Capture the cell that displays the provided text and extract its [X, Y] central coordinate. 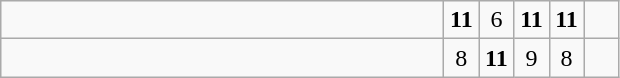
9 [532, 58]
6 [496, 20]
